Return [X, Y] of the center of cell containing provided text 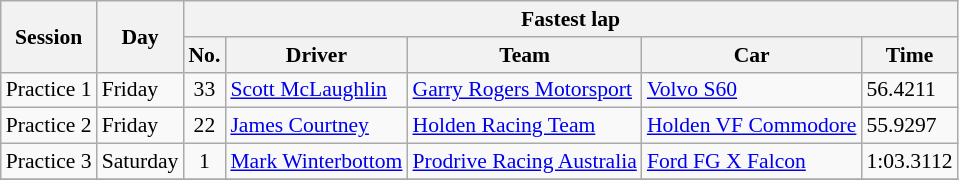
Session [49, 36]
22 [204, 126]
Fastest lap [570, 19]
Volvo S60 [752, 90]
56.4211 [909, 90]
No. [204, 55]
Day [140, 36]
1:03.3112 [909, 162]
Time [909, 55]
1 [204, 162]
Practice 1 [49, 90]
Garry Rogers Motorsport [524, 90]
Practice 3 [49, 162]
Driver [316, 55]
Car [752, 55]
Mark Winterbottom [316, 162]
James Courtney [316, 126]
Ford FG X Falcon [752, 162]
Scott McLaughlin [316, 90]
33 [204, 90]
55.9297 [909, 126]
Holden VF Commodore [752, 126]
Practice 2 [49, 126]
Prodrive Racing Australia [524, 162]
Saturday [140, 162]
Holden Racing Team [524, 126]
Team [524, 55]
